Detect which cell encompasses the target text, then output its [X, Y] center coordinate. 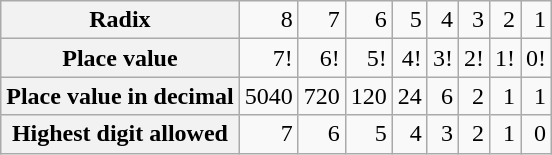
1! [504, 58]
7! [268, 58]
Place value in decimal [120, 96]
Place value [120, 58]
6! [322, 58]
4! [410, 58]
720 [322, 96]
5! [368, 58]
5040 [268, 96]
24 [410, 96]
0 [536, 134]
3! [442, 58]
8 [268, 20]
Highest digit allowed [120, 134]
0! [536, 58]
120 [368, 96]
Radix [120, 20]
2! [474, 58]
